Return [X, Y] of the center of cell containing provided text 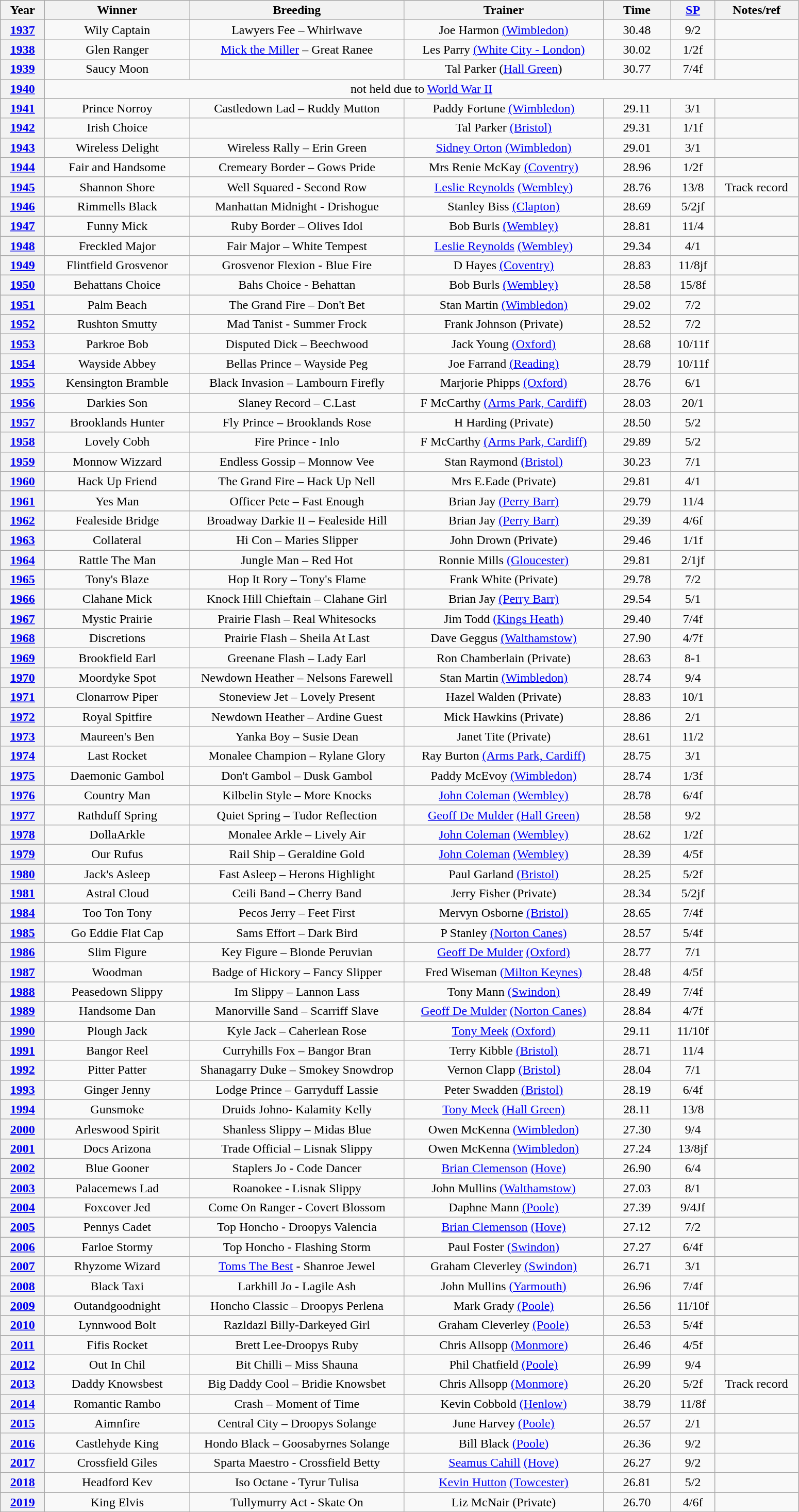
Jungle Man – Red Hot [297, 560]
Well Squared - Second Row [297, 187]
Rhyzome Wizard [118, 1267]
H Harding (Private) [504, 422]
1952 [23, 324]
Kensington Bramble [118, 383]
28.25 [637, 874]
28.61 [637, 736]
Castledown Lad – Ruddy Mutton [297, 108]
The Grand Fire – Don't Bet [297, 305]
Shanagarry Duke – Smokey Snowdrop [297, 1070]
28.50 [637, 422]
Rimmells Black [118, 206]
Our Rufus [118, 854]
28.39 [637, 854]
Astral Cloud [118, 894]
Fly Prince – Brooklands Rose [297, 422]
Hack Up Friend [118, 481]
28.04 [637, 1070]
29.78 [637, 580]
1937 [23, 30]
Endless Gossip – Monnow Vee [297, 462]
Saucy Moon [118, 69]
26.99 [637, 1365]
26.70 [637, 1502]
Hop It Rory – Tony's Flame [297, 580]
Peasedown Slippy [118, 992]
Go Eddie Flat Cap [118, 933]
2005 [23, 1227]
Yanka Boy – Susie Dean [297, 736]
Fred Wiseman (Milton Keynes) [504, 972]
Breeding [297, 10]
Mick the Miller – Great Ranee [297, 50]
1957 [23, 422]
Officer Pete – Fast Enough [297, 501]
28.84 [637, 1011]
Stanley Biss (Clapton) [504, 206]
Fast Asleep – Herons Highlight [297, 874]
27.39 [637, 1208]
28.86 [637, 717]
26.96 [637, 1286]
Crossfield Giles [118, 1462]
John Mullins (Yarmouth) [504, 1286]
1967 [23, 619]
Peter Swadden (Bristol) [504, 1090]
2002 [23, 1168]
Top Honcho - Flashing Storm [297, 1247]
Brett Lee-Droopys Ruby [297, 1345]
Crash – Moment of Time [297, 1404]
Winner [118, 10]
Behattans Choice [118, 285]
1979 [23, 854]
2017 [23, 1462]
Rail Ship – Geraldine Gold [297, 854]
1976 [23, 795]
Monalee Champion – Rylane Glory [297, 756]
28.57 [637, 933]
Dave Geggus (Walthamstow) [504, 638]
Shannon Shore [118, 187]
Freckled Major [118, 246]
Ron Chamberlain (Private) [504, 658]
Toms The Best - Shanroe Jewel [297, 1267]
Pitter Patter [118, 1070]
29.54 [637, 599]
Farloe Stormy [118, 1247]
Tony's Blaze [118, 580]
1990 [23, 1031]
Jack Young (Oxford) [504, 344]
Gunsmoke [118, 1109]
1989 [23, 1011]
Trainer [504, 10]
Rattle The Man [118, 560]
Tal Parker (Bristol) [504, 128]
26.27 [637, 1462]
1961 [23, 501]
Mrs Renie McKay (Coventry) [504, 167]
Lodge Prince – Garryduff Lassie [297, 1090]
Sidney Orton (Wimbledon) [504, 147]
2007 [23, 1267]
Daphne Mann (Poole) [504, 1208]
Arleswood Spirit [118, 1129]
Quiet Spring – Tudor Reflection [297, 815]
28.71 [637, 1050]
26.57 [637, 1423]
2000 [23, 1129]
Ceili Band – Cherry Band [297, 894]
Aimnfire [118, 1423]
Lawyers Fee – Whirlwave [297, 30]
26.71 [637, 1267]
Last Rocket [118, 756]
1978 [23, 834]
Manorville Sand – Scarriff Slave [297, 1011]
29.02 [637, 305]
13/8jf [693, 1148]
The Grand Fire – Hack Up Nell [297, 481]
Kevin Hutton (Towcester) [504, 1482]
1977 [23, 815]
2004 [23, 1208]
1939 [23, 69]
1959 [23, 462]
Headford Kev [118, 1482]
Flintfield Grosvenor [118, 266]
Year [23, 10]
1970 [23, 678]
Honcho Classic – Droopys Perlena [297, 1306]
Badge of Hickory – Fancy Slipper [297, 972]
29.46 [637, 540]
Mystic Prairie [118, 619]
5/1 [693, 599]
John Drown (Private) [504, 540]
Ginger Jenny [118, 1090]
Black Invasion – Lambourn Firefly [297, 383]
11/2 [693, 736]
Pecos Jerry – Feet First [297, 913]
Darkies Son [118, 403]
28.52 [637, 324]
Collateral [118, 540]
Bill Black (Poole) [504, 1443]
28.34 [637, 894]
Irish Choice [118, 128]
Monnow Wizzard [118, 462]
1968 [23, 638]
Docs Arizona [118, 1148]
Time [637, 10]
Woodman [118, 972]
Black Taxi [118, 1286]
Joe Harmon (Wimbledon) [504, 30]
6/4 [693, 1168]
Key Figure – Blonde Peruvian [297, 952]
1949 [23, 266]
Druids Johno- Kalamity Kelly [297, 1109]
Phil Chatfield (Poole) [504, 1365]
28.75 [637, 756]
Mark Grady (Poole) [504, 1306]
9/4Jf [693, 1208]
Paddy Fortune (Wimbledon) [504, 108]
28.78 [637, 795]
Tal Parker (Hall Green) [504, 69]
Tony Meek (Hall Green) [504, 1109]
Hi Con – Maries Slipper [297, 540]
1943 [23, 147]
1958 [23, 442]
30.48 [637, 30]
Newdown Heather – Nelsons Farewell [297, 678]
1993 [23, 1090]
2010 [23, 1325]
Top Honcho - Droopys Valencia [297, 1227]
1964 [23, 560]
Razldazl Billy-Darkeyed Girl [297, 1325]
2015 [23, 1423]
1986 [23, 952]
Shanless Slippy – Midas Blue [297, 1129]
Mad Tanist - Summer Frock [297, 324]
Tullymurry Act - Skate On [297, 1502]
Maureen's Ben [118, 736]
28.68 [637, 344]
1987 [23, 972]
1944 [23, 167]
20/1 [693, 403]
26.81 [637, 1482]
Bahs Choice - Behattan [297, 285]
Sams Effort – Dark Bird [297, 933]
Country Man [118, 795]
Staplers Jo - Code Dancer [297, 1168]
Larkhill Jo - Lagile Ash [297, 1286]
1938 [23, 50]
Wily Captain [118, 30]
Rushton Smutty [118, 324]
26.46 [637, 1345]
Liz McNair (Private) [504, 1502]
Clonarrow Piper [118, 697]
SP [693, 10]
8/1 [693, 1188]
29.31 [637, 128]
Prince Norroy [118, 108]
Fair Major – White Tempest [297, 246]
Castlehyde King [118, 1443]
Newdown Heather – Ardine Guest [297, 717]
Stan Raymond (Bristol) [504, 462]
Clahane Mick [118, 599]
26.53 [637, 1325]
28.77 [637, 952]
28.48 [637, 972]
28.63 [637, 658]
1942 [23, 128]
1992 [23, 1070]
8-1 [693, 658]
Kyle Jack – Caherlean Rose [297, 1031]
Foxcover Jed [118, 1208]
Yes Man [118, 501]
Slim Figure [118, 952]
Brooklands Hunter [118, 422]
1941 [23, 108]
1988 [23, 992]
Discretions [118, 638]
Mervyn Osborne (Bristol) [504, 913]
Cremeary Border – Gows Pride [297, 167]
P Stanley (Norton Canes) [504, 933]
2011 [23, 1345]
1994 [23, 1109]
DollaArkle [118, 834]
Bit Chilli – Miss Shauna [297, 1365]
Big Daddy Cool – Bridie Knowsbet [297, 1384]
Terry Kibble (Bristol) [504, 1050]
Fealeside Bridge [118, 520]
1956 [23, 403]
29.39 [637, 520]
38.79 [637, 1404]
29.79 [637, 501]
1991 [23, 1050]
Geoff De Mulder (Norton Canes) [504, 1011]
Handsome Dan [118, 1011]
1973 [23, 736]
Mick Hawkins (Private) [504, 717]
Don't Gambol – Dusk Gambol [297, 776]
1974 [23, 756]
Seamus Cahill (Hove) [504, 1462]
29.40 [637, 619]
2012 [23, 1365]
Frank Johnson (Private) [504, 324]
26.36 [637, 1443]
Jerry Fisher (Private) [504, 894]
not held due to World War II [422, 89]
Paul Garland (Bristol) [504, 874]
Parkroe Bob [118, 344]
Too Ton Tony [118, 913]
Ruby Border – Olives Idol [297, 226]
Hazel Walden (Private) [504, 697]
Jack's Asleep [118, 874]
1948 [23, 246]
Im Slippy – Lannon Lass [297, 992]
Jim Todd (Kings Heath) [504, 619]
Joe Farrand (Reading) [504, 364]
1947 [23, 226]
1940 [23, 89]
Blue Gooner [118, 1168]
Tony Mann (Swindon) [504, 992]
Frank White (Private) [504, 580]
Palacemews Lad [118, 1188]
27.27 [637, 1247]
11/8f [693, 1404]
Outandgoodnight [118, 1306]
Ronnie Mills (Gloucester) [504, 560]
28.62 [637, 834]
Geoff De Mulder (Hall Green) [504, 815]
28.69 [637, 206]
Broadway Darkie II – Fealeside Hill [297, 520]
Greenane Flash – Lady Earl [297, 658]
28.49 [637, 992]
27.24 [637, 1148]
1966 [23, 599]
2003 [23, 1188]
1963 [23, 540]
2014 [23, 1404]
Pennys Cadet [118, 1227]
King Elvis [118, 1502]
1960 [23, 481]
Daemonic Gambol [118, 776]
Come On Ranger - Covert Blossom [297, 1208]
28.11 [637, 1109]
Ray Burton (Arms Park, Cardiff) [504, 756]
Plough Jack [118, 1031]
29.89 [637, 442]
1951 [23, 305]
Funny Mick [118, 226]
June Harvey (Poole) [504, 1423]
Slaney Record – C.Last [297, 403]
Wireless Rally – Erin Green [297, 147]
Bangor Reel [118, 1050]
2009 [23, 1306]
Fifis Rocket [118, 1345]
10/1 [693, 697]
6/1 [693, 383]
Fair and Handsome [118, 167]
2008 [23, 1286]
1985 [23, 933]
1945 [23, 187]
Lynnwood Bolt [118, 1325]
Prairie Flash – Real Whitesocks [297, 619]
Stoneview Jet – Lovely Present [297, 697]
Moordyke Spot [118, 678]
27.30 [637, 1129]
Tony Meek (Oxford) [504, 1031]
1/3f [693, 776]
Romantic Rambo [118, 1404]
Paddy McEvoy (Wimbledon) [504, 776]
Hondo Black – Goosabyrnes Solange [297, 1443]
Daddy Knowsbest [118, 1384]
Knock Hill Chieftain – Clahane Girl [297, 599]
Glen Ranger [118, 50]
29.34 [637, 246]
Brookfield Earl [118, 658]
27.12 [637, 1227]
John Mullins (Walthamstow) [504, 1188]
Fire Prince - Inlo [297, 442]
1975 [23, 776]
1965 [23, 580]
2013 [23, 1384]
27.03 [637, 1188]
Curryhills Fox – Bangor Bran [297, 1050]
Paul Foster (Swindon) [504, 1247]
28.79 [637, 364]
30.02 [637, 50]
1946 [23, 206]
Graham Cleverley (Poole) [504, 1325]
1969 [23, 658]
Vernon Clapp (Bristol) [504, 1070]
1953 [23, 344]
2001 [23, 1148]
1981 [23, 894]
2/1jf [693, 560]
1962 [23, 520]
Kevin Cobbold (Henlow) [504, 1404]
15/8f [693, 285]
Geoff De Mulder (Oxford) [504, 952]
11/8jf [693, 266]
Palm Beach [118, 305]
Mrs E.Eade (Private) [504, 481]
Rathduff Spring [118, 815]
1954 [23, 364]
Wayside Abbey [118, 364]
Out In Chil [118, 1365]
Marjorie Phipps (Oxford) [504, 383]
1980 [23, 874]
2006 [23, 1247]
Roanokee - Lisnak Slippy [297, 1188]
27.90 [637, 638]
D Hayes (Coventry) [504, 266]
2016 [23, 1443]
Trade Official – Lisnak Slippy [297, 1148]
Janet Tite (Private) [504, 736]
30.23 [637, 462]
28.19 [637, 1090]
28.03 [637, 403]
Royal Spitfire [118, 717]
Lovely Cobh [118, 442]
Notes/ref [757, 10]
28.81 [637, 226]
30.77 [637, 69]
1984 [23, 913]
2018 [23, 1482]
Prairie Flash – Sheila At Last [297, 638]
1955 [23, 383]
Monalee Arkle – Lively Air [297, 834]
1971 [23, 697]
Graham Cleverley (Swindon) [504, 1267]
Les Parry (White City - London) [504, 50]
1950 [23, 285]
26.56 [637, 1306]
26.20 [637, 1384]
Grosvenor Flexion - Blue Fire [297, 266]
1972 [23, 717]
2019 [23, 1502]
28.96 [637, 167]
Iso Octane - Tyrur Tulisa [297, 1482]
Sparta Maestro - Crossfield Betty [297, 1462]
26.90 [637, 1168]
Central City – Droopys Solange [297, 1423]
Manhattan Midnight - Drishogue [297, 206]
Kilbelin Style – More Knocks [297, 795]
28.65 [637, 913]
Bellas Prince – Wayside Peg [297, 364]
Wireless Delight [118, 147]
Disputed Dick – Beechwood [297, 344]
29.01 [637, 147]
